Return (x, y) of the center of cell containing provided text 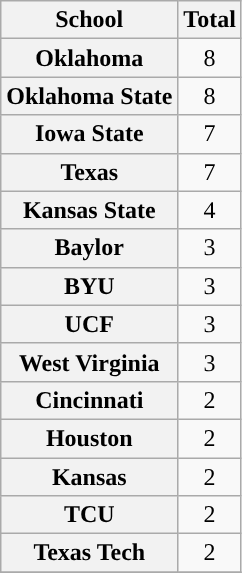
BYU (90, 286)
Houston (90, 438)
Kansas (90, 477)
Oklahoma (90, 58)
West Virginia (90, 362)
TCU (90, 515)
4 (210, 210)
Texas (90, 172)
Iowa State (90, 134)
Cincinnati (90, 400)
Kansas State (90, 210)
School (90, 20)
Baylor (90, 248)
UCF (90, 324)
Texas Tech (90, 553)
Oklahoma State (90, 96)
Total (210, 20)
